Determine the [X, Y] coordinate at the center of the cell enclosing the given text.  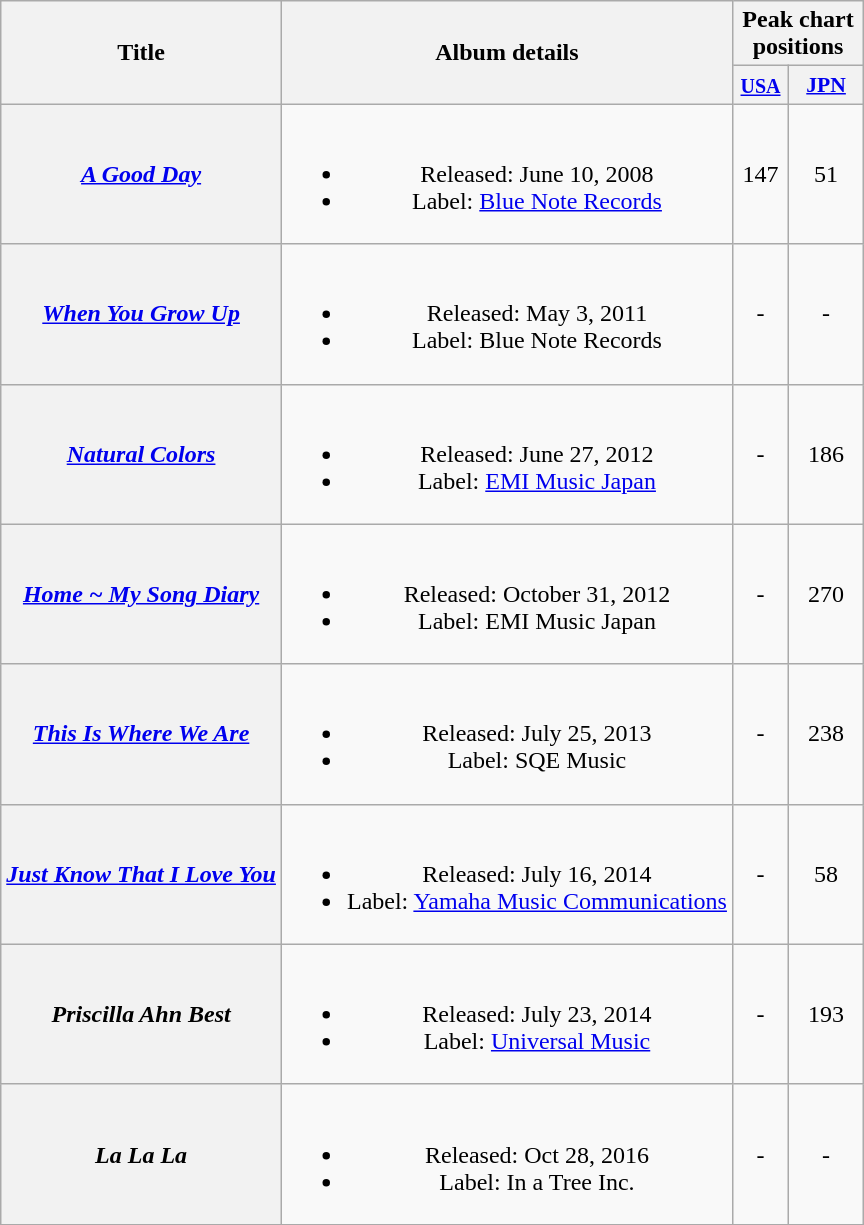
Home ~ My Song Diary [142, 594]
Peak chart positions [798, 34]
This Is Where We Are [142, 734]
Released: June 10, 2008Label: Blue Note Records [506, 174]
147 [760, 174]
Album details [506, 52]
Priscilla Ahn Best [142, 1014]
JPN [826, 85]
Released: May 3, 2011Label: Blue Note Records [506, 314]
58 [826, 874]
When You Grow Up [142, 314]
Released: July 16, 2014Label: Yamaha Music Communications [506, 874]
Title [142, 52]
Just Know That I Love You [142, 874]
Released: July 23, 2014Label: Universal Music [506, 1014]
Natural Colors [142, 454]
186 [826, 454]
Released: October 31, 2012Label: EMI Music Japan [506, 594]
193 [826, 1014]
Released: July 25, 2013Label: SQE Music [506, 734]
Released: June 27, 2012Label: EMI Music Japan [506, 454]
USA [760, 85]
238 [826, 734]
Released: Oct 28, 2016Label: In a Tree Inc. [506, 1154]
51 [826, 174]
La La La [142, 1154]
270 [826, 594]
A Good Day [142, 174]
